Identify which cell holds the provided text, then report its (X, Y) central coordinate. 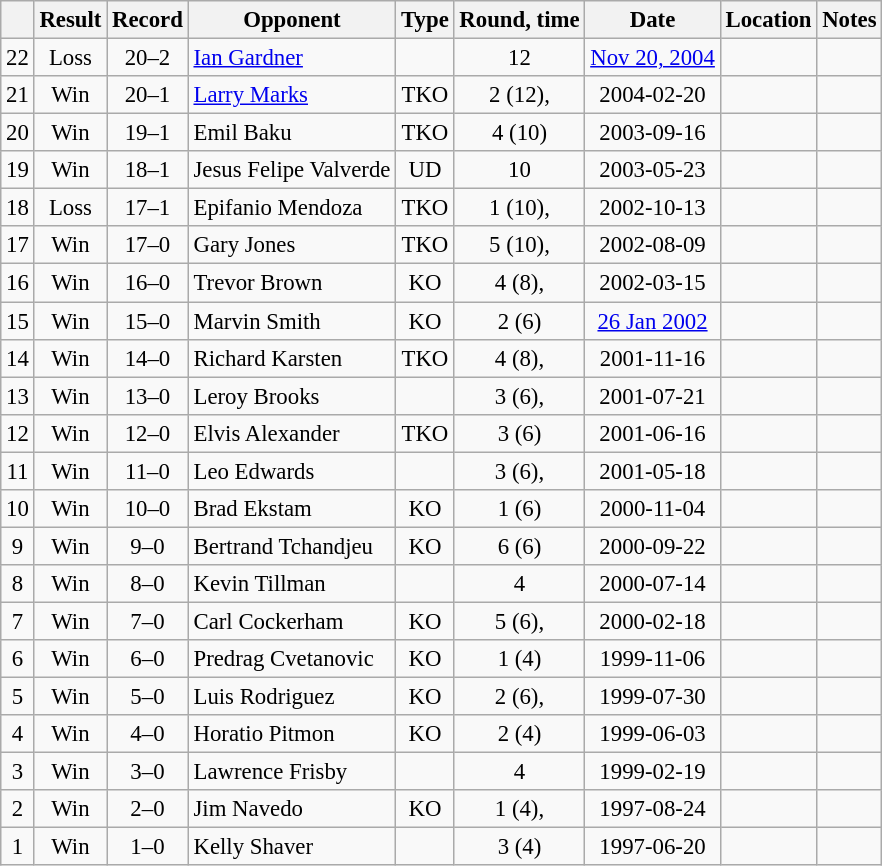
18 (18, 208)
13–0 (148, 396)
Result (70, 20)
Marvin Smith (292, 321)
19 (18, 170)
Opponent (292, 20)
14 (18, 358)
2 (12), (520, 95)
5 (6), (520, 621)
Notes (850, 20)
5 (10), (520, 245)
26 Jan 2002 (652, 321)
16–0 (148, 283)
Round, time (520, 20)
15–0 (148, 321)
Horatio Pitmon (292, 734)
1 (4), (520, 809)
2000-02-18 (652, 621)
15 (18, 321)
Jesus Felipe Valverde (292, 170)
18–1 (148, 170)
2004-02-20 (652, 95)
2–0 (148, 809)
6–0 (148, 659)
Nov 20, 2004 (652, 58)
Kevin Tillman (292, 584)
2001-11-16 (652, 358)
1997-06-20 (652, 847)
1999-11-06 (652, 659)
1 (18, 847)
17–0 (148, 245)
1 (6) (520, 509)
22 (18, 58)
2003-05-23 (652, 170)
Brad Ekstam (292, 509)
Location (768, 20)
1999-02-19 (652, 772)
Jim Navedo (292, 809)
Gary Jones (292, 245)
20–1 (148, 95)
Lawrence Frisby (292, 772)
3 (18, 772)
1999-06-03 (652, 734)
5 (18, 697)
Leo Edwards (292, 471)
2000-09-22 (652, 546)
19–1 (148, 133)
Richard Karsten (292, 358)
Kelly Shaver (292, 847)
Predrag Cvetanovic (292, 659)
Emil Baku (292, 133)
20–2 (148, 58)
6 (18, 659)
Record (148, 20)
20 (18, 133)
Date (652, 20)
2002-08-09 (652, 245)
1999-07-30 (652, 697)
Trevor Brown (292, 283)
10–0 (148, 509)
2001-06-16 (652, 433)
2002-10-13 (652, 208)
5–0 (148, 697)
1–0 (148, 847)
6 (6) (520, 546)
2000-07-14 (652, 584)
17–1 (148, 208)
9 (18, 546)
UD (425, 170)
9–0 (148, 546)
2 (18, 809)
8 (18, 584)
3–0 (148, 772)
21 (18, 95)
2003-09-16 (652, 133)
13 (18, 396)
17 (18, 245)
2002-03-15 (652, 283)
2001-07-21 (652, 396)
8–0 (148, 584)
2 (4) (520, 734)
11–0 (148, 471)
14–0 (148, 358)
Elvis Alexander (292, 433)
Type (425, 20)
3 (6) (520, 433)
Luis Rodriguez (292, 697)
12–0 (148, 433)
Larry Marks (292, 95)
1 (10), (520, 208)
3 (4) (520, 847)
Epifanio Mendoza (292, 208)
Carl Cockerham (292, 621)
16 (18, 283)
2001-05-18 (652, 471)
11 (18, 471)
4 (10) (520, 133)
2 (6) (520, 321)
1 (4) (520, 659)
7 (18, 621)
2000-11-04 (652, 509)
7–0 (148, 621)
Leroy Brooks (292, 396)
4–0 (148, 734)
Bertrand Tchandjeu (292, 546)
Ian Gardner (292, 58)
2 (6), (520, 697)
1997-08-24 (652, 809)
